Identify which cell holds the provided text, then report its [x, y] central coordinate. 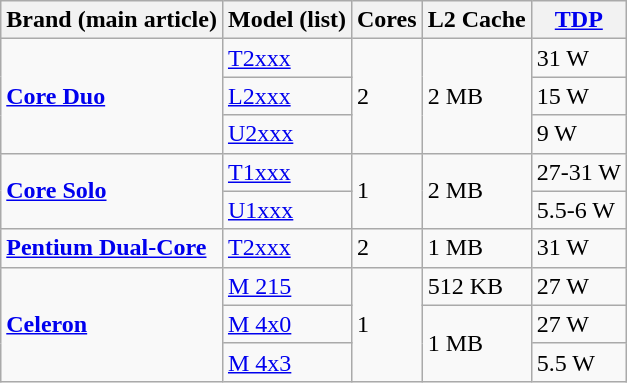
TDP [578, 20]
Core Duo [112, 96]
Brand (main article) [112, 20]
M 215 [286, 286]
M 4x0 [286, 324]
5.5-6 W [578, 210]
9 W [578, 134]
512 KB [476, 286]
T1xxx [286, 172]
Celeron [112, 324]
U1xxx [286, 210]
L2xxx [286, 96]
Pentium Dual-Core [112, 248]
5.5 W [578, 362]
27-31 W [578, 172]
U2xxx [286, 134]
L2 Cache [476, 20]
15 W [578, 96]
Model (list) [286, 20]
Cores [386, 20]
M 4x3 [286, 362]
Core Solo [112, 191]
